Extract the (x, y) coordinate from the center of the cell holding the provided text.  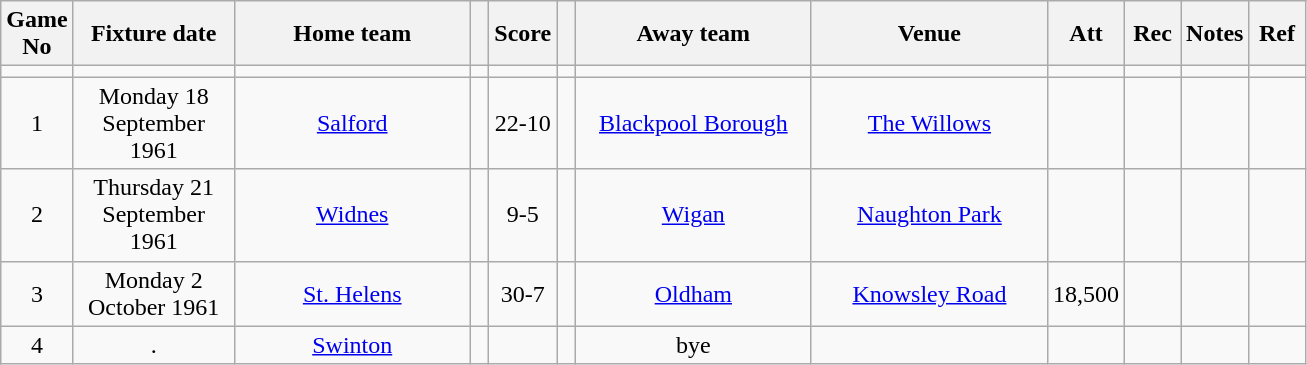
Oldham (693, 294)
18,500 (1086, 294)
Monday 2 October 1961 (154, 294)
9-5 (523, 215)
Score (523, 34)
. (154, 345)
Monday 18 September 1961 (154, 123)
Knowsley Road (929, 294)
30-7 (523, 294)
Fixture date (154, 34)
Wigan (693, 215)
Thursday 21 September 1961 (154, 215)
Venue (929, 34)
3 (37, 294)
Home team (352, 34)
Swinton (352, 345)
St. Helens (352, 294)
4 (37, 345)
Widnes (352, 215)
2 (37, 215)
Game No (37, 34)
The Willows (929, 123)
Rec (1153, 34)
Ref (1277, 34)
Naughton Park (929, 215)
Away team (693, 34)
1 (37, 123)
Att (1086, 34)
22-10 (523, 123)
Salford (352, 123)
Notes (1215, 34)
bye (693, 345)
Blackpool Borough (693, 123)
